Determine the (X, Y) coordinate at the center of the cell enclosing the given text.  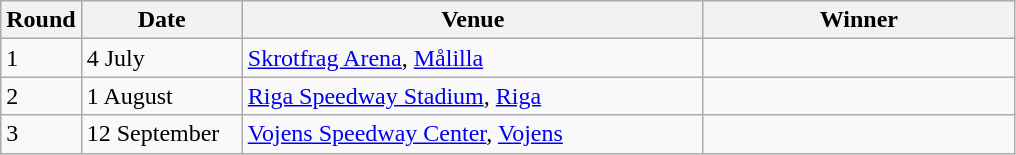
Riga Speedway Stadium, Riga (472, 96)
Date (162, 20)
3 (41, 134)
2 (41, 96)
1 August (162, 96)
4 July (162, 58)
Venue (472, 20)
1 (41, 58)
Winner (858, 20)
12 September (162, 134)
Round (41, 20)
Vojens Speedway Center, Vojens (472, 134)
Skrotfrag Arena, Målilla (472, 58)
